Determine the [x, y] coordinate at the center of the cell enclosing the given text.  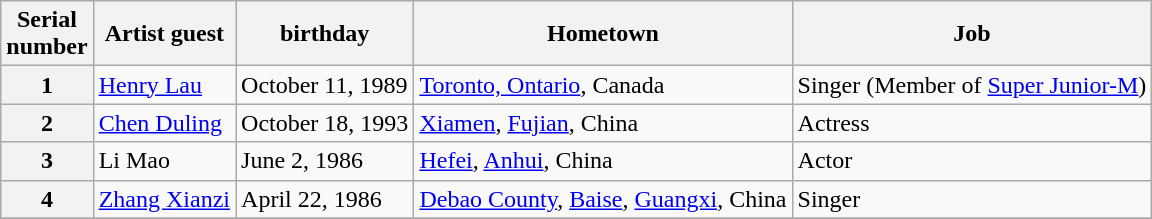
Hefei, Anhui, China [603, 161]
Xiamen, Fujian, China [603, 123]
Li Mao [164, 161]
Artist guest [164, 34]
birthday [325, 34]
Singer [972, 199]
Chen Duling [164, 123]
Hometown [603, 34]
June 2, 1986 [325, 161]
Toronto, Ontario, Canada [603, 85]
Actress [972, 123]
Singer (Member of Super Junior-M) [972, 85]
October 18, 1993 [325, 123]
Henry Lau [164, 85]
April 22, 1986 [325, 199]
Serialnumber [47, 34]
Debao County, Baise, Guangxi, China [603, 199]
Zhang Xianzi [164, 199]
Actor [972, 161]
1 [47, 85]
4 [47, 199]
Job [972, 34]
2 [47, 123]
3 [47, 161]
October 11, 1989 [325, 85]
